Output the [X, Y] coordinate of the center of the cell containing the given text.  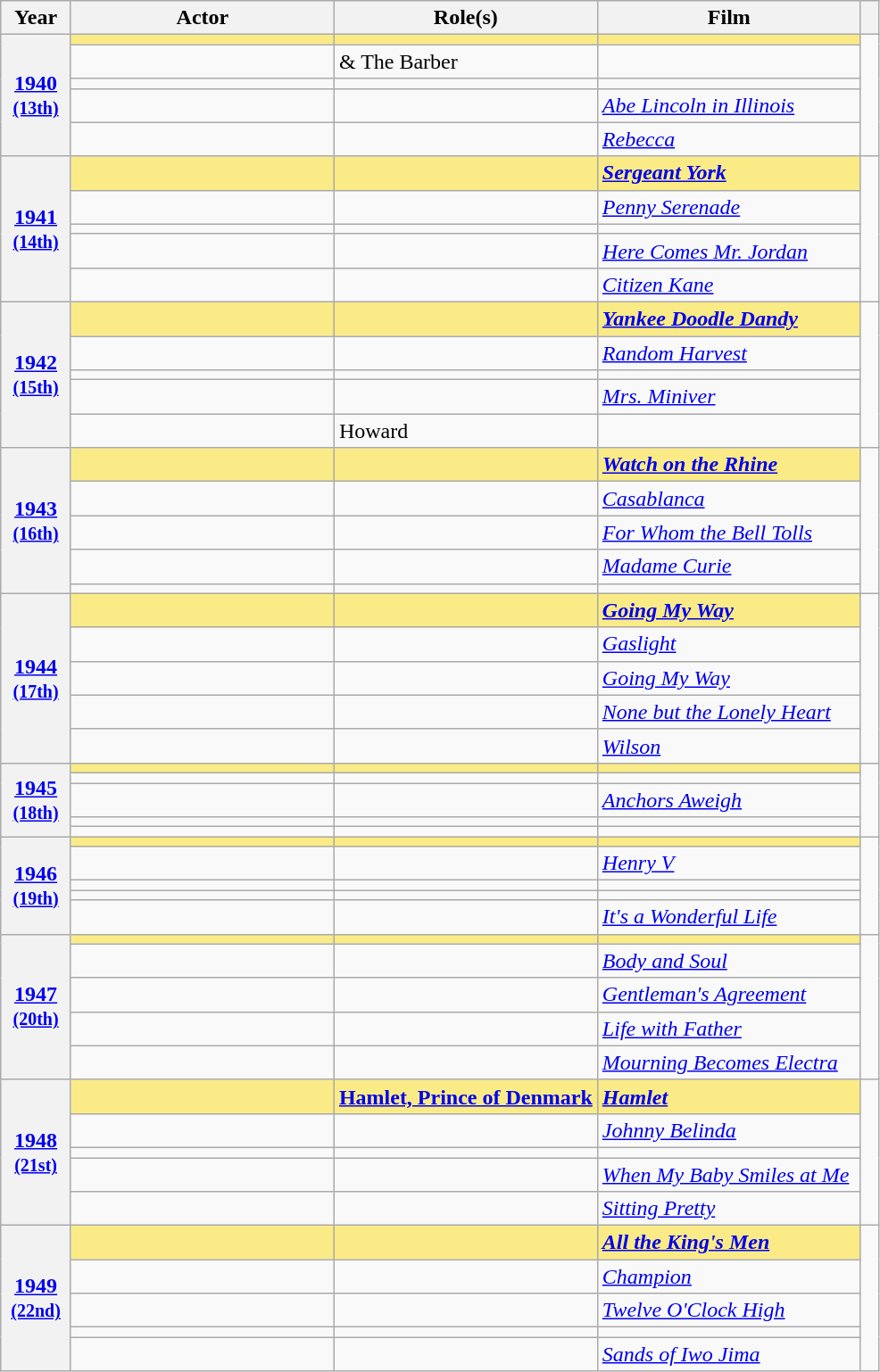
Casablanca [728, 499]
1941 (14th) [36, 228]
Watch on the Rhine [728, 465]
Role(s) [466, 18]
For Whom the Bell Tolls [728, 533]
Actor [202, 18]
Body and Soul [728, 961]
1949 (22nd) [36, 1299]
Twelve O'Clock High [728, 1310]
Gentleman's Agreement [728, 995]
Rebecca [728, 139]
Champion [728, 1277]
Sands of Iwo Jima [728, 1354]
Wilson [728, 746]
Johnny Belinda [728, 1130]
Yankee Doodle Dandy [728, 318]
Henry V [728, 864]
Citizen Kane [728, 285]
Anchors Aweigh [728, 800]
Sergeant York [728, 173]
Random Harvest [728, 352]
None but the Lonely Heart [728, 712]
Howard [466, 431]
1943 (16th) [36, 521]
Abe Lincoln in Illinois [728, 105]
Here Comes Mr. Jordan [728, 251]
1947 (20th) [36, 1006]
All the King's Men [728, 1243]
Sitting Pretty [728, 1209]
Gaslight [728, 644]
1945 (18th) [36, 799]
Penny Serenade [728, 207]
Hamlet [728, 1096]
1948 (21st) [36, 1153]
It's a Wonderful Life [728, 917]
Year [36, 18]
Mrs. Miniver [728, 397]
Madame Curie [728, 566]
& The Barber [466, 62]
Life with Father [728, 1029]
When My Baby Smiles at Me [728, 1175]
1940 (13th) [36, 95]
Mourning Becomes Electra [728, 1062]
1944 (17th) [36, 678]
Hamlet, Prince of Denmark [466, 1096]
Film [728, 18]
1942 (15th) [36, 375]
1946 (19th) [36, 885]
